Extract the [X, Y] coordinate from the center of the cell holding the provided text.  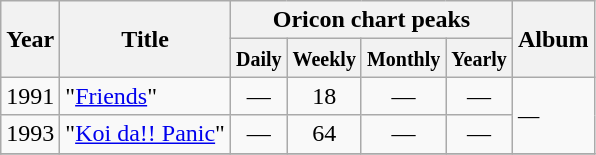
Yearly [480, 58]
64 [324, 134]
"Friends" [146, 96]
Oricon chart peaks [371, 20]
Weekly [324, 58]
18 [324, 96]
Daily [258, 58]
Year [30, 39]
Title [146, 39]
"Koi da!! Panic" [146, 134]
1991 [30, 96]
Album [553, 39]
Monthly [403, 58]
1993 [30, 134]
